Pinpoint the cell where the given text exists, returning its [X, Y] midpoint coordinate. 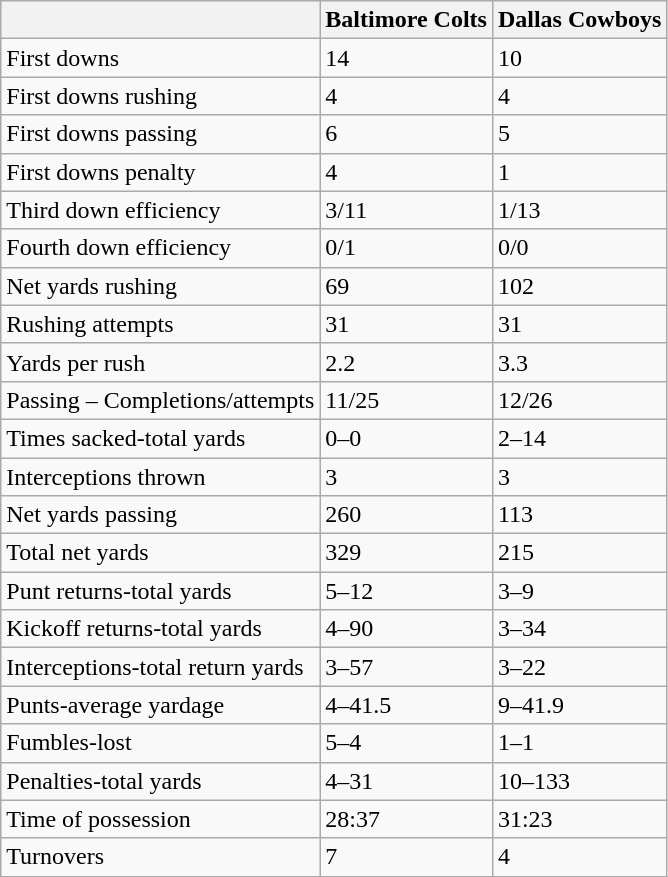
10 [579, 58]
5–12 [406, 591]
Third down efficiency [160, 210]
Punt returns-total yards [160, 591]
11/25 [406, 400]
Total net yards [160, 553]
Baltimore Colts [406, 20]
9–41.9 [579, 705]
0–0 [406, 438]
113 [579, 515]
7 [406, 857]
5–4 [406, 743]
12/26 [579, 400]
3–22 [579, 667]
1 [579, 172]
0/0 [579, 248]
First downs [160, 58]
4–31 [406, 781]
69 [406, 286]
102 [579, 286]
Fourth down efficiency [160, 248]
14 [406, 58]
Net yards rushing [160, 286]
6 [406, 134]
Penalties-total yards [160, 781]
31:23 [579, 819]
329 [406, 553]
3.3 [579, 362]
215 [579, 553]
4–41.5 [406, 705]
3/11 [406, 210]
First downs rushing [160, 96]
Yards per rush [160, 362]
5 [579, 134]
First downs passing [160, 134]
2.2 [406, 362]
3–9 [579, 591]
260 [406, 515]
4–90 [406, 629]
Dallas Cowboys [579, 20]
1/13 [579, 210]
Passing – Completions/attempts [160, 400]
10–133 [579, 781]
Interceptions-total return yards [160, 667]
Turnovers [160, 857]
First downs penalty [160, 172]
3–57 [406, 667]
1–1 [579, 743]
28:37 [406, 819]
Rushing attempts [160, 324]
3–34 [579, 629]
Fumbles-lost [160, 743]
Times sacked-total yards [160, 438]
Time of possession [160, 819]
Kickoff returns-total yards [160, 629]
0/1 [406, 248]
Interceptions thrown [160, 477]
Net yards passing [160, 515]
2–14 [579, 438]
Punts-average yardage [160, 705]
